Determine the (x, y) coordinate at the center of the cell enclosing the given text.  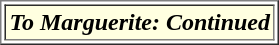
To Marguerite: Continued (140, 22)
